Detect which cell encompasses the target text, then output its (x, y) center coordinate. 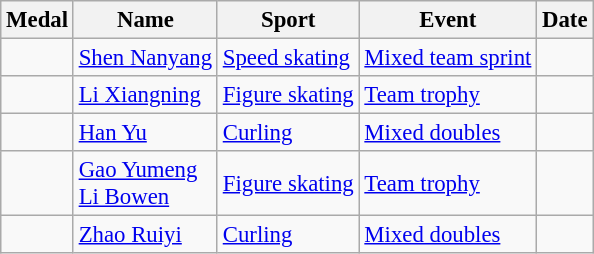
Shen Nanyang (145, 58)
Medal (38, 20)
Event (448, 20)
Zhao Ruiyi (145, 235)
Mixed team sprint (448, 58)
Speed skating (288, 58)
Han Yu (145, 133)
Name (145, 20)
Gao YumengLi Bowen (145, 184)
Li Xiangning (145, 95)
Date (565, 20)
Sport (288, 20)
